Find where the given text appears and provide that cell's center as (X, Y) coordinate. 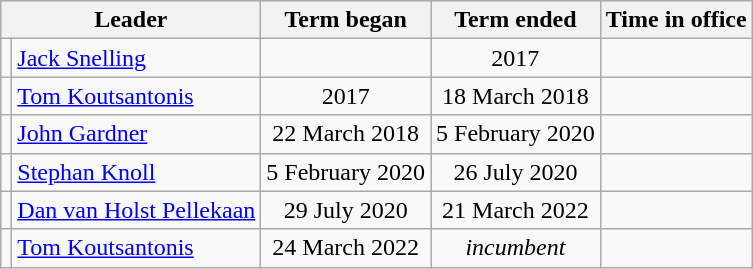
incumbent (516, 248)
18 March 2018 (516, 96)
John Gardner (136, 134)
Time in office (676, 20)
Jack Snelling (136, 58)
Dan van Holst Pellekaan (136, 210)
Term ended (516, 20)
22 March 2018 (346, 134)
21 March 2022 (516, 210)
Term began (346, 20)
Leader (131, 20)
26 July 2020 (516, 172)
29 July 2020 (346, 210)
Stephan Knoll (136, 172)
24 March 2022 (346, 248)
